Capture the cell that displays the provided text and extract its (X, Y) central coordinate. 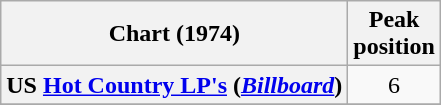
Peakposition (394, 34)
US Hot Country LP's (Billboard) (174, 85)
Chart (1974) (174, 34)
6 (394, 85)
